From the cell containing the given text, extract its center point as (X, Y) coordinate. 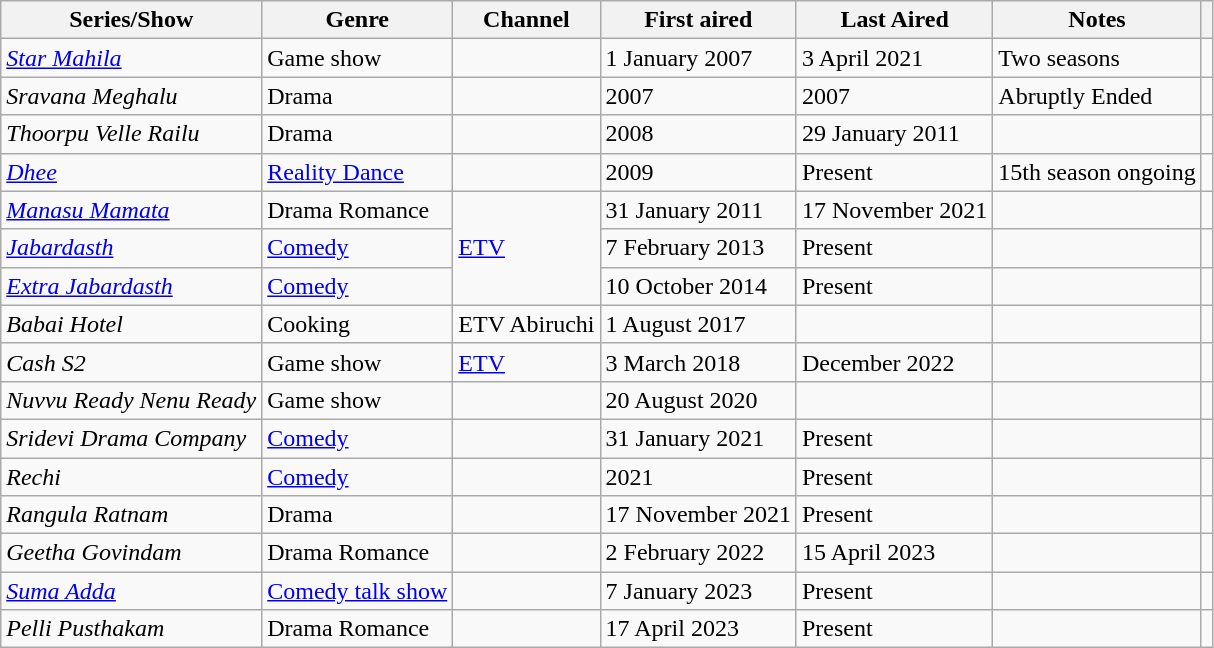
December 2022 (894, 362)
7 February 2013 (698, 248)
Pelli Pusthakam (132, 629)
Sravana Meghalu (132, 96)
31 January 2011 (698, 210)
Cash S2 (132, 362)
2009 (698, 172)
2 February 2022 (698, 553)
Channel (526, 20)
Star Mahila (132, 58)
Dhee (132, 172)
2008 (698, 134)
1 January 2007 (698, 58)
Thoorpu Velle Railu (132, 134)
1 August 2017 (698, 324)
Last Aired (894, 20)
Suma Adda (132, 591)
Jabardasth (132, 248)
Notes (1097, 20)
Series/Show (132, 20)
31 January 2021 (698, 438)
15 April 2023 (894, 553)
7 January 2023 (698, 591)
Rangula Ratnam (132, 515)
Abruptly Ended (1097, 96)
Genre (358, 20)
Cooking (358, 324)
15th season ongoing (1097, 172)
Extra Jabardasth (132, 286)
Two seasons (1097, 58)
Geetha Govindam (132, 553)
20 August 2020 (698, 400)
Babai Hotel (132, 324)
ETV Abiruchi (526, 324)
Sridevi Drama Company (132, 438)
Manasu Mamata (132, 210)
Rechi (132, 477)
3 April 2021 (894, 58)
29 January 2011 (894, 134)
3 March 2018 (698, 362)
Comedy talk show (358, 591)
10 October 2014 (698, 286)
17 April 2023 (698, 629)
Nuvvu Ready Nenu Ready (132, 400)
2021 (698, 477)
Reality Dance (358, 172)
First aired (698, 20)
